Search for the cell housing the specified text and yield its [X, Y] center coordinate. 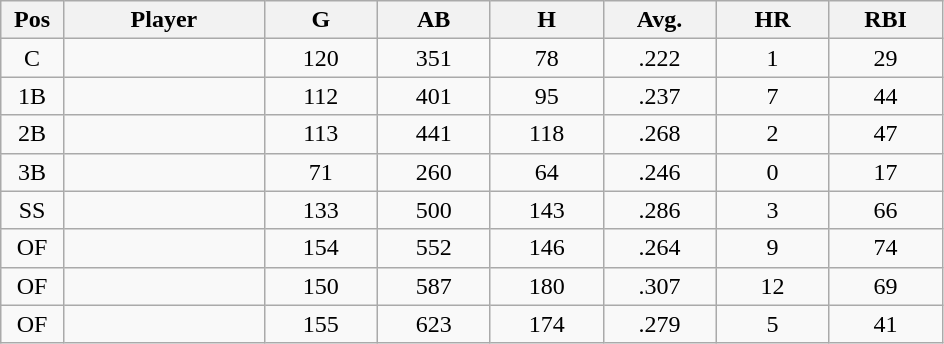
174 [546, 324]
78 [546, 58]
69 [886, 286]
113 [320, 134]
587 [434, 286]
.279 [660, 324]
150 [320, 286]
1B [32, 96]
47 [886, 134]
351 [434, 58]
.268 [660, 134]
64 [546, 172]
66 [886, 210]
2B [32, 134]
.222 [660, 58]
623 [434, 324]
71 [320, 172]
41 [886, 324]
112 [320, 96]
AB [434, 20]
9 [772, 248]
155 [320, 324]
Avg. [660, 20]
154 [320, 248]
HR [772, 20]
29 [886, 58]
12 [772, 286]
H [546, 20]
3B [32, 172]
146 [546, 248]
44 [886, 96]
.286 [660, 210]
RBI [886, 20]
G [320, 20]
1 [772, 58]
.307 [660, 286]
95 [546, 96]
118 [546, 134]
143 [546, 210]
5 [772, 324]
500 [434, 210]
120 [320, 58]
133 [320, 210]
180 [546, 286]
3 [772, 210]
2 [772, 134]
Pos [32, 20]
74 [886, 248]
Player [164, 20]
SS [32, 210]
.237 [660, 96]
401 [434, 96]
552 [434, 248]
.264 [660, 248]
17 [886, 172]
7 [772, 96]
441 [434, 134]
C [32, 58]
260 [434, 172]
.246 [660, 172]
0 [772, 172]
